From the cell containing the given text, extract its center point as (x, y) coordinate. 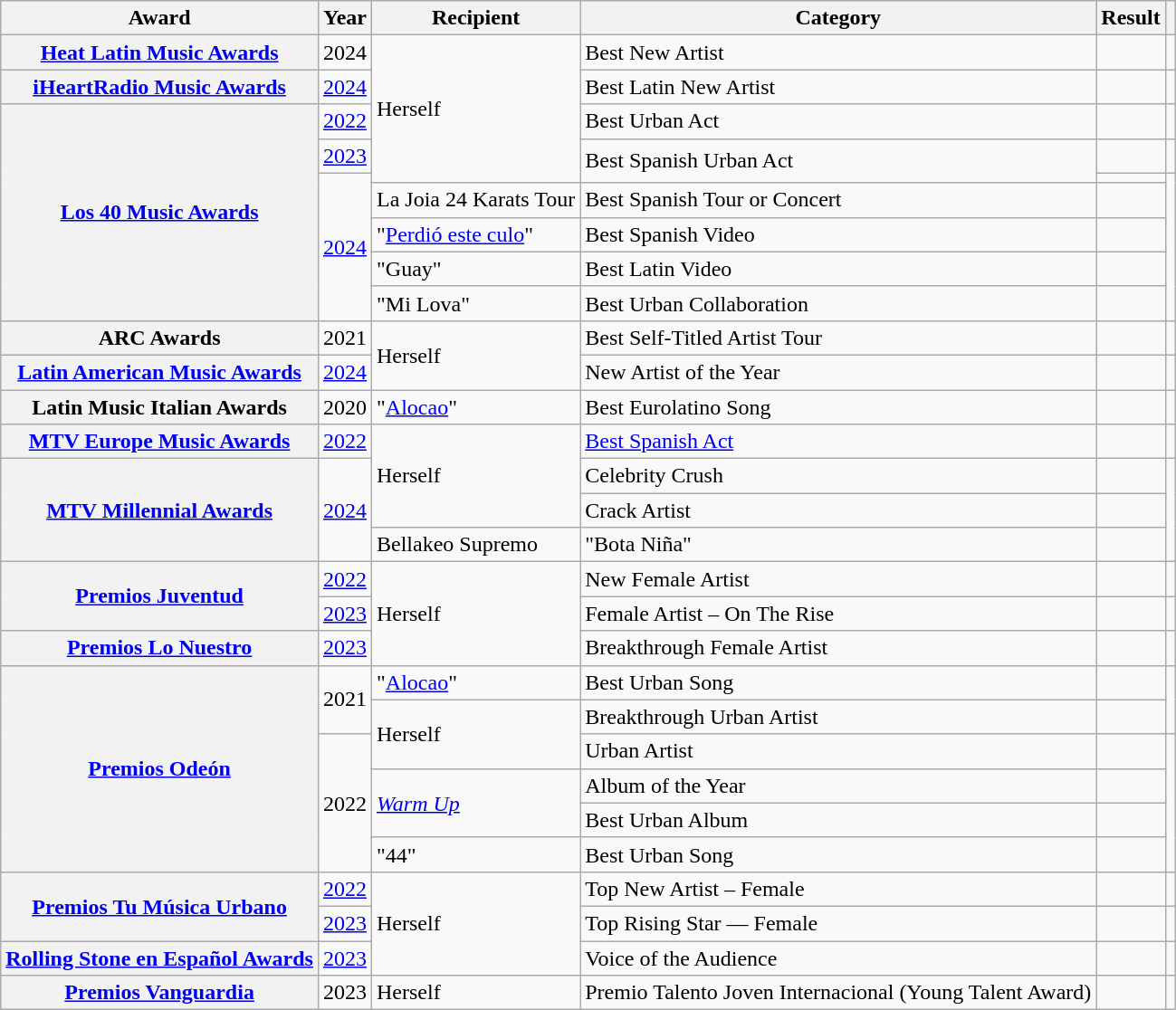
Latin Music Italian Awards (159, 406)
2020 (344, 406)
Top Rising Star — Female (838, 923)
MTV Europe Music Awards (159, 442)
Urban Artist (838, 751)
Premio Talento Joven Internacional (Young Talent Award) (838, 993)
Warm Up (476, 803)
Premios Juventud (159, 596)
Best Self-Titled Artist Tour (838, 338)
Top New Artist – Female (838, 889)
Recipient (476, 18)
Crack Artist (838, 510)
Best Spanish Act (838, 442)
Premios Lo Nuestro (159, 648)
Premios Tu Música Urbano (159, 906)
Best Eurolatino Song (838, 406)
Best Spanish Tour or Concert (838, 200)
Result (1131, 18)
Best Latin Video (838, 269)
Best Urban Collaboration (838, 303)
Bellakeo Supremo (476, 545)
New Artist of the Year (838, 372)
Year (344, 18)
Breakthrough Female Artist (838, 648)
Female Artist – On The Rise (838, 614)
ARC Awards (159, 338)
Premios Vanguardia (159, 993)
Best Urban Act (838, 121)
Premios Odeón (159, 768)
Best New Artist (838, 52)
Voice of the Audience (838, 958)
Award (159, 18)
"44" (476, 854)
New Female Artist (838, 579)
Best Urban Album (838, 820)
Rolling Stone en Español Awards (159, 958)
iHeartRadio Music Awards (159, 87)
Album of the Year (838, 786)
MTV Millennial Awards (159, 510)
Best Latin New Artist (838, 87)
Los 40 Music Awards (159, 212)
Breakthrough Urban Artist (838, 717)
Heat Latin Music Awards (159, 52)
Best Spanish Video (838, 234)
"Guay" (476, 269)
"Bota Niña" (838, 545)
Category (838, 18)
Celebrity Crush (838, 476)
"Mi Lova" (476, 303)
Best Spanish Urban Act (838, 161)
Latin American Music Awards (159, 372)
La Joia 24 Karats Tour (476, 200)
"Perdió este culo" (476, 234)
